Provide the [x, y] coordinate of the cell's center where the given text is located.  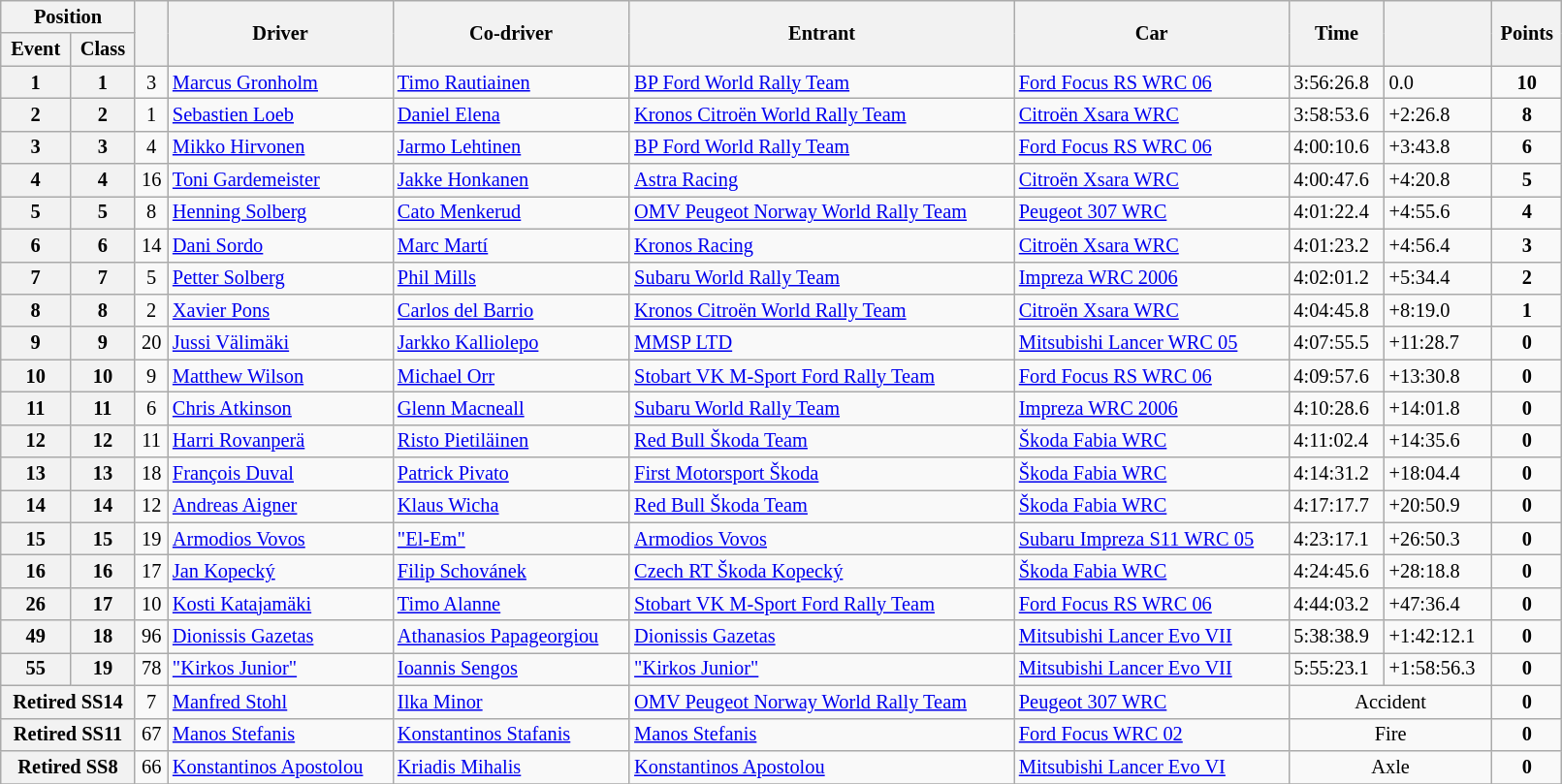
Kosti Katajamäki [280, 604]
4:00:47.6 [1336, 180]
66 [151, 767]
+4:20.8 [1439, 180]
Marcus Gronholm [280, 82]
+2:26.8 [1439, 114]
Timo Rautiainen [511, 82]
+14:35.6 [1439, 441]
+18:04.4 [1439, 474]
Car [1152, 33]
Konstantinos Stafanis [511, 735]
4:17:17.7 [1336, 506]
Event [36, 49]
Matthew Wilson [280, 376]
+3:43.8 [1439, 147]
Athanasios Papageorgiou [511, 637]
Subaru Impreza S11 WRC 05 [1152, 539]
Dani Sordo [280, 245]
Manfred Stohl [280, 702]
4:23:17.1 [1336, 539]
0.0 [1439, 82]
+28:18.8 [1439, 571]
Filip Schovánek [511, 571]
+4:56.4 [1439, 245]
Axle [1390, 767]
Kriadis Mihalis [511, 767]
Chris Atkinson [280, 408]
François Duval [280, 474]
Jarkko Kalliolepo [511, 343]
4:14:31.2 [1336, 474]
Ioannis Sengos [511, 669]
Xavier Pons [280, 310]
3:56:26.8 [1336, 82]
"El-Em" [511, 539]
+11:28.7 [1439, 343]
49 [36, 637]
Glenn Macneall [511, 408]
Carlos del Barrio [511, 310]
Michael Orr [511, 376]
Astra Racing [822, 180]
Points [1527, 33]
Czech RT Škoda Kopecký [822, 571]
5:38:38.9 [1336, 637]
78 [151, 669]
4:24:45.6 [1336, 571]
+13:30.8 [1439, 376]
4:00:10.6 [1336, 147]
4:01:23.2 [1336, 245]
First Motorsport Škoda [822, 474]
55 [36, 669]
Accident [1390, 702]
Toni Gardemeister [280, 180]
4:10:28.6 [1336, 408]
Mikko Hirvonen [280, 147]
26 [36, 604]
4:44:03.2 [1336, 604]
96 [151, 637]
Ford Focus WRC 02 [1152, 735]
Mitsubishi Lancer Evo VI [1152, 767]
Henning Solberg [280, 212]
Class [103, 49]
+26:50.3 [1439, 539]
+1:58:56.3 [1439, 669]
Retired SS8 [68, 767]
Retired SS11 [68, 735]
Fire [1390, 735]
Kronos Racing [822, 245]
5:55:23.1 [1336, 669]
Mitsubishi Lancer WRC 05 [1152, 343]
+14:01.8 [1439, 408]
Jussi Välimäki [280, 343]
Jan Kopecký [280, 571]
Time [1336, 33]
4:09:57.6 [1336, 376]
Risto Pietiläinen [511, 441]
3:58:53.6 [1336, 114]
+47:36.4 [1439, 604]
Daniel Elena [511, 114]
4:02:01.2 [1336, 278]
20 [151, 343]
Petter Solberg [280, 278]
4:01:22.4 [1336, 212]
Andreas Aigner [280, 506]
67 [151, 735]
Timo Alanne [511, 604]
4:11:02.4 [1336, 441]
Marc Martí [511, 245]
Cato Menkerud [511, 212]
Klaus Wicha [511, 506]
+5:34.4 [1439, 278]
4:04:45.8 [1336, 310]
Harri Rovanperä [280, 441]
Entrant [822, 33]
Patrick Pivato [511, 474]
Retired SS14 [68, 702]
+4:55.6 [1439, 212]
+1:42:12.1 [1439, 637]
Driver [280, 33]
Phil Mills [511, 278]
Sebastien Loeb [280, 114]
Jarmo Lehtinen [511, 147]
MMSP LTD [822, 343]
Ilka Minor [511, 702]
+8:19.0 [1439, 310]
+20:50.9 [1439, 506]
Position [68, 16]
Jakke Honkanen [511, 180]
4:07:55.5 [1336, 343]
Co-driver [511, 33]
